From the cell containing the given text, extract its center point as [x, y] coordinate. 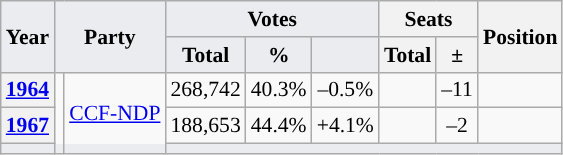
1967 [28, 126]
–2 [457, 126]
CCF-NDP [114, 112]
–0.5% [346, 90]
Seats [428, 19]
Year [28, 36]
268,742 [205, 90]
± [457, 55]
188,653 [205, 126]
40.3% [279, 90]
1964 [28, 90]
+4.1% [346, 126]
44.4% [279, 126]
Position [520, 36]
Party [110, 36]
% [279, 55]
Votes [272, 19]
–11 [457, 90]
